Identify which cell holds the provided text, then report its [x, y] central coordinate. 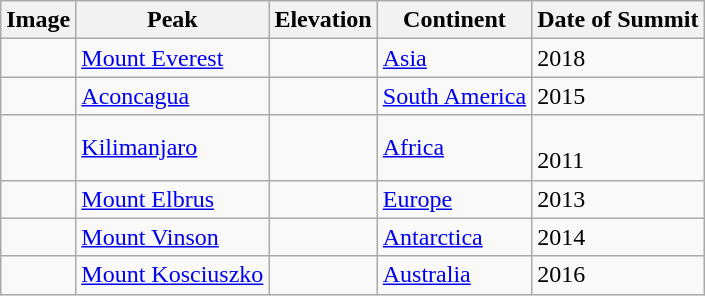
2018 [618, 58]
Continent [454, 20]
Europe [454, 199]
Elevation [323, 20]
2015 [618, 96]
Mount Everest [172, 58]
2011 [618, 148]
2016 [618, 275]
Aconcagua [172, 96]
Australia [454, 275]
South America [454, 96]
Mount Elbrus [172, 199]
2014 [618, 237]
Mount Vinson [172, 237]
Mount Kosciuszko [172, 275]
Kilimanjaro [172, 148]
Image [38, 20]
2013 [618, 199]
Africa [454, 148]
Peak [172, 20]
Asia [454, 58]
Date of Summit [618, 20]
Antarctica [454, 237]
